Extract the [X, Y] coordinate from the center of the cell holding the provided text.  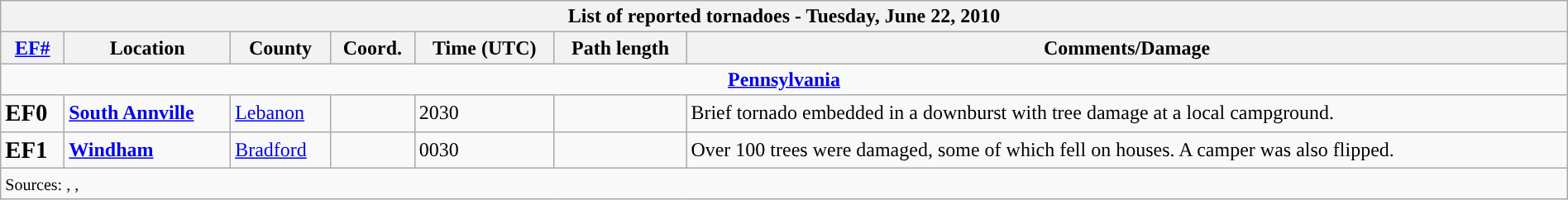
2030 [485, 113]
Windham [147, 150]
Path length [620, 48]
Comments/Damage [1126, 48]
EF0 [33, 113]
Location [147, 48]
Sources: , , [784, 183]
Bradford [281, 150]
Coord. [372, 48]
0030 [485, 150]
EF# [33, 48]
Lebanon [281, 113]
Time (UTC) [485, 48]
EF1 [33, 150]
Over 100 trees were damaged, some of which fell on houses. A camper was also flipped. [1126, 150]
Pennsylvania [784, 79]
Brief tornado embedded in a downburst with tree damage at a local campground. [1126, 113]
South Annville [147, 113]
List of reported tornadoes - Tuesday, June 22, 2010 [784, 17]
County [281, 48]
